Scan for the cell matching the given text and deliver its [X, Y] coordinate at center. 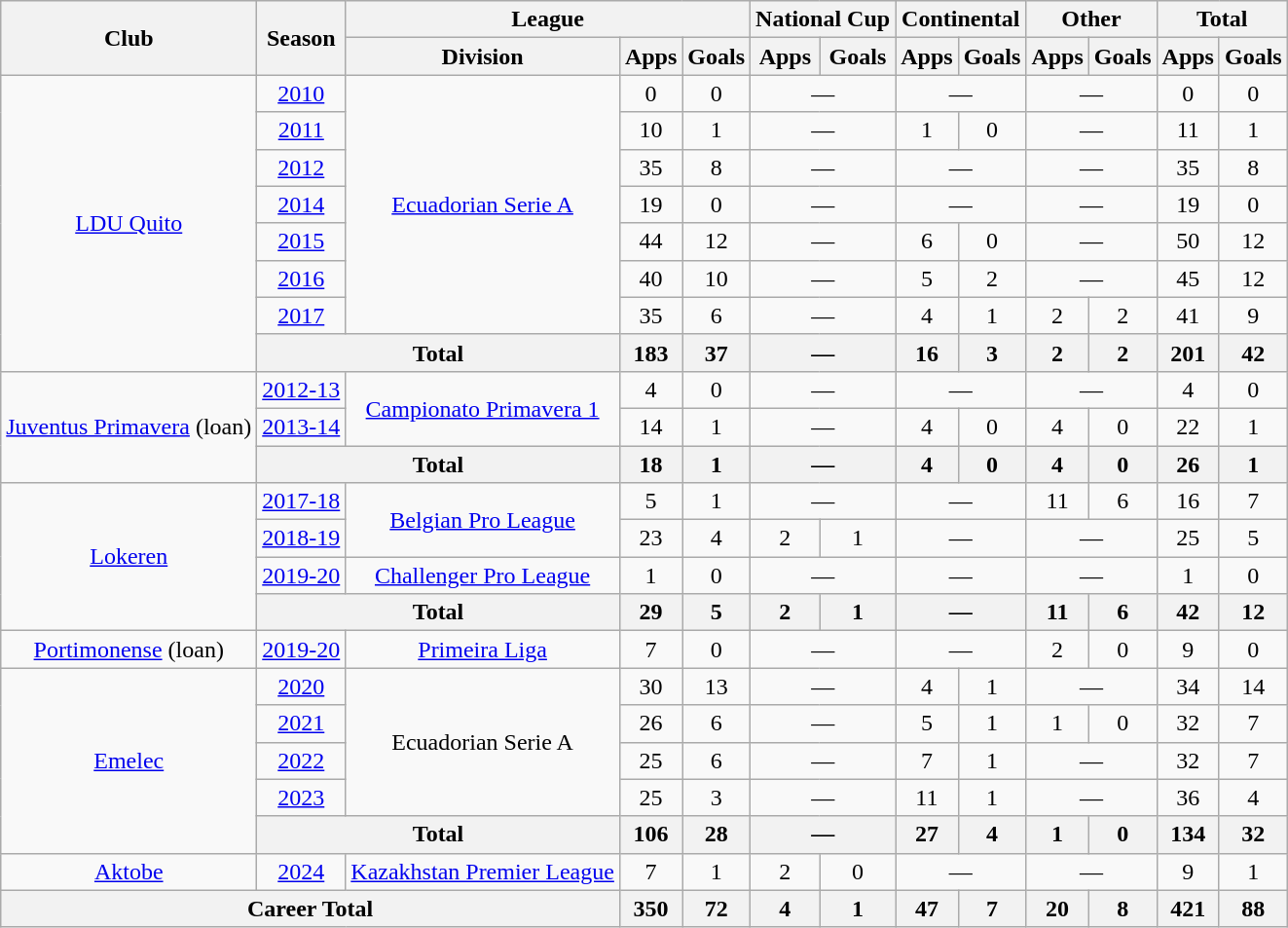
Juventus Primavera (loan) [129, 427]
Primeira Liga [483, 650]
2011 [302, 130]
2022 [302, 761]
27 [927, 835]
Kazakhstan Premier League [483, 872]
League [548, 19]
National Cup [824, 19]
Club [129, 38]
2010 [302, 93]
28 [717, 835]
37 [717, 353]
41 [1188, 316]
LDU Quito [129, 223]
2023 [302, 798]
Campionato Primavera 1 [483, 408]
350 [650, 909]
2012 [302, 167]
2012-13 [302, 390]
183 [650, 353]
45 [1188, 278]
2015 [302, 241]
Other [1091, 19]
20 [1057, 909]
Emelec [129, 761]
201 [1188, 353]
2024 [302, 872]
Portimonense (loan) [129, 650]
Season [302, 38]
47 [927, 909]
106 [650, 835]
30 [650, 687]
2013-14 [302, 427]
Challenger Pro League [483, 575]
134 [1188, 835]
72 [717, 909]
29 [650, 612]
2020 [302, 687]
2017 [302, 316]
Lokeren [129, 557]
36 [1188, 798]
2016 [302, 278]
2014 [302, 204]
50 [1188, 241]
Continental [961, 19]
Division [483, 56]
22 [1188, 427]
18 [650, 464]
34 [1188, 687]
88 [1253, 909]
421 [1188, 909]
44 [650, 241]
Career Total [311, 909]
23 [650, 538]
40 [650, 278]
Aktobe [129, 872]
2018-19 [302, 538]
2017-18 [302, 501]
2021 [302, 724]
Belgian Pro League [483, 520]
13 [717, 687]
